Locate the cell with the specified text and output its (x, y) center coordinate. 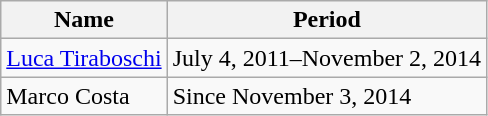
Name (84, 20)
July 4, 2011–November 2, 2014 (326, 58)
Since November 3, 2014 (326, 96)
Marco Costa (84, 96)
Luca Tiraboschi (84, 58)
Period (326, 20)
